Locate the cell with the specified text and output its [x, y] center coordinate. 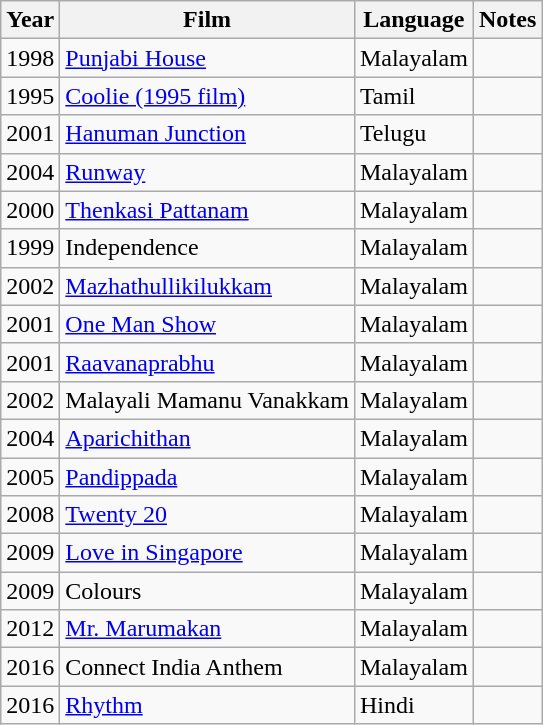
2005 [30, 477]
Coolie (1995 film) [208, 96]
Twenty 20 [208, 515]
Malayali Mamanu Vanakkam [208, 400]
Rhythm [208, 705]
Punjabi House [208, 58]
Film [208, 20]
Pandippada [208, 477]
1999 [30, 248]
Love in Singapore [208, 553]
2008 [30, 515]
2012 [30, 629]
Hindi [414, 705]
Aparichithan [208, 438]
2000 [30, 210]
Independence [208, 248]
One Man Show [208, 324]
Hanuman Junction [208, 134]
Raavanaprabhu [208, 362]
Notes [507, 20]
Mr. Marumakan [208, 629]
Connect India Anthem [208, 667]
Mazhathullikilukkam [208, 286]
1998 [30, 58]
Year [30, 20]
Tamil [414, 96]
Colours [208, 591]
Thenkasi Pattanam [208, 210]
Language [414, 20]
Telugu [414, 134]
Runway [208, 172]
1995 [30, 96]
